Search for the cell housing the specified text and yield its (X, Y) center coordinate. 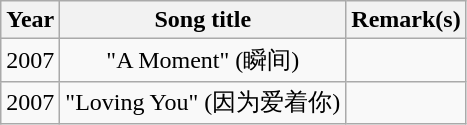
Remark(s) (406, 20)
Year (30, 20)
"A Moment" (瞬间) (203, 60)
Song title (203, 20)
"Loving You" (因为爱着你) (203, 102)
